Find where the given text appears and provide that cell's center as [x, y] coordinate. 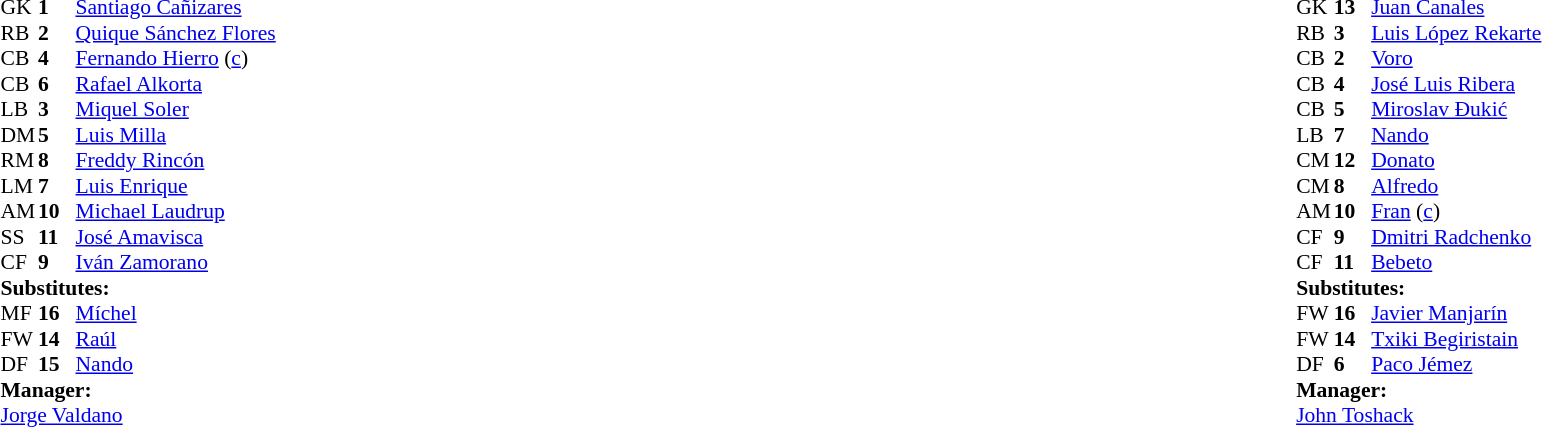
Bebeto [1456, 263]
Raúl [176, 339]
LM [19, 186]
Donato [1456, 161]
SS [19, 237]
Fran (c) [1456, 211]
Alfredo [1456, 186]
Freddy Rincón [176, 161]
Miroslav Đukić [1456, 109]
Fernando Hierro (c) [176, 59]
Quique Sánchez Flores [176, 33]
Iván Zamorano [176, 263]
Miquel Soler [176, 109]
Dmitri Radchenko [1456, 237]
DM [19, 135]
12 [1353, 161]
Javier Manjarín [1456, 313]
Luis Milla [176, 135]
MF [19, 313]
José Luis Ribera [1456, 84]
Rafael Alkorta [176, 84]
Míchel [176, 313]
Voro [1456, 59]
José Amavisca [176, 237]
Txiki Begiristain [1456, 339]
Luis Enrique [176, 186]
Paco Jémez [1456, 365]
Michael Laudrup [176, 211]
15 [57, 365]
Luis López Rekarte [1456, 33]
RM [19, 161]
